Extract the (x, y) coordinate from the center of the cell holding the provided text.  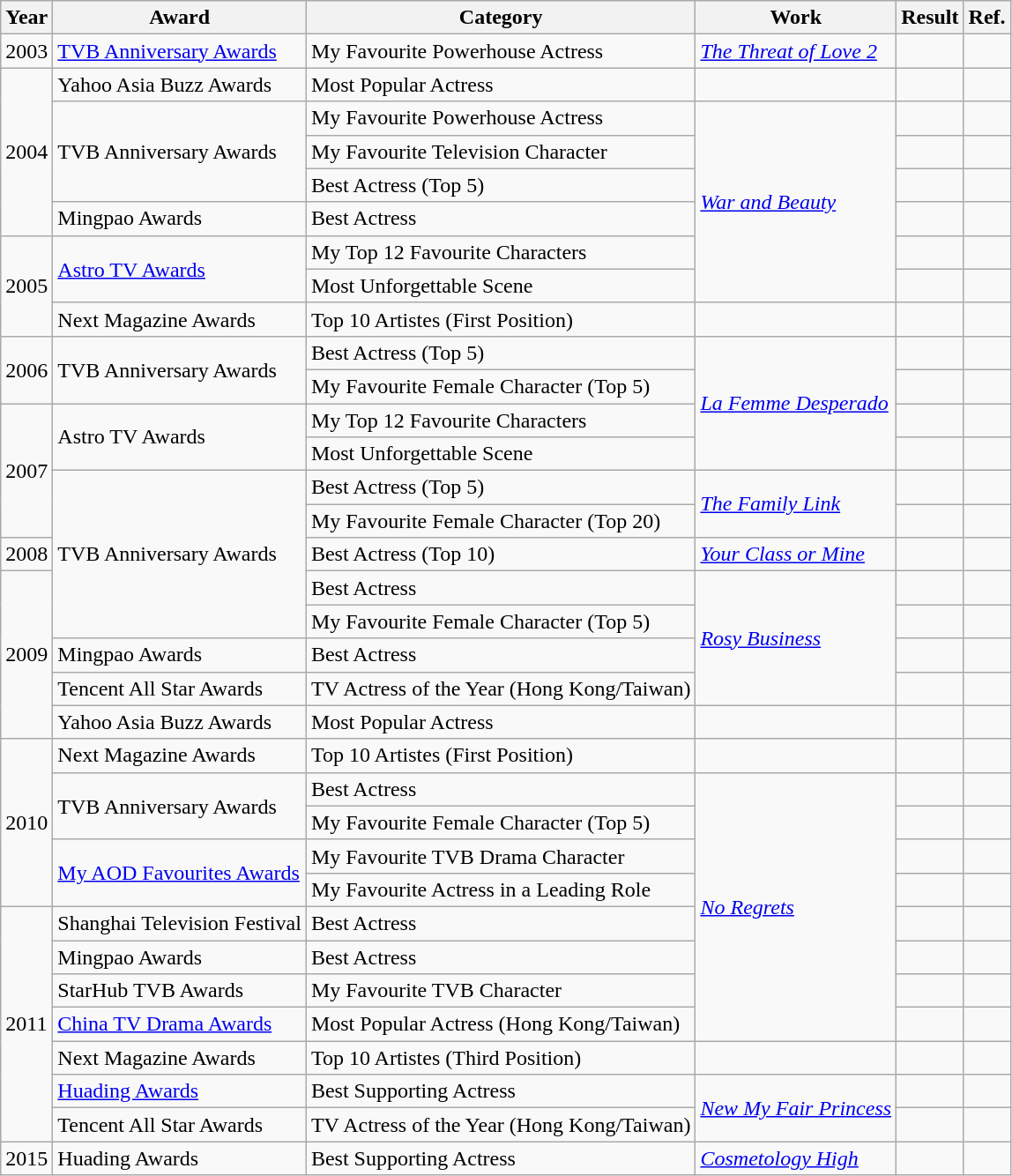
Award (180, 18)
My Favourite Actress in a Leading Role (501, 889)
My Favourite TVB Drama Character (501, 856)
2006 (26, 369)
Work (796, 18)
My Favourite Female Character (Top 20) (501, 521)
Your Class or Mine (796, 555)
2007 (26, 471)
New My Fair Princess (796, 1108)
My Favourite Television Character (501, 152)
2009 (26, 655)
Result (930, 18)
2003 (26, 51)
StarHub TVB Awards (180, 991)
Category (501, 18)
No Regrets (796, 906)
Top 10 Artistes (Third Position) (501, 1058)
2005 (26, 286)
The Family Link (796, 504)
Most Popular Actress (Hong Kong/Taiwan) (501, 1024)
China TV Drama Awards (180, 1024)
Rosy Business (796, 638)
2008 (26, 555)
2011 (26, 1023)
2015 (26, 1158)
My Favourite TVB Character (501, 991)
La Femme Desperado (796, 403)
2004 (26, 152)
Best Actress (Top 10) (501, 555)
My AOD Favourites Awards (180, 873)
Year (26, 18)
Shanghai Television Festival (180, 923)
War and Beauty (796, 202)
Ref. (987, 18)
Cosmetology High (796, 1158)
2010 (26, 822)
The Threat of Love 2 (796, 51)
